Find where the given text appears and provide that cell's center as [x, y] coordinate. 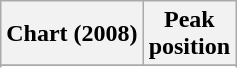
Peakposition [189, 34]
Chart (2008) [72, 34]
